Determine the (X, Y) coordinate at the center of the cell enclosing the given text.  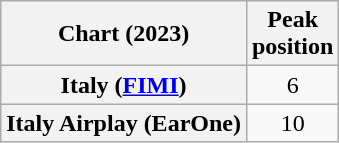
6 (292, 85)
Italy Airplay (EarOne) (124, 123)
Chart (2023) (124, 34)
10 (292, 123)
Italy (FIMI) (124, 85)
Peakposition (292, 34)
